Capture the cell that displays the provided text and extract its [X, Y] central coordinate. 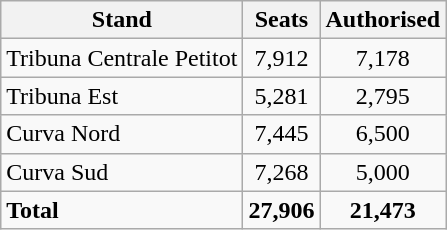
6,500 [383, 134]
7,445 [282, 134]
5,281 [282, 96]
Seats [282, 20]
5,000 [383, 172]
Total [122, 210]
7,178 [383, 58]
7,268 [282, 172]
21,473 [383, 210]
27,906 [282, 210]
2,795 [383, 96]
Curva Sud [122, 172]
7,912 [282, 58]
Authorised [383, 20]
Tribuna Est [122, 96]
Tribuna Centrale Petitot [122, 58]
Curva Nord [122, 134]
Stand [122, 20]
